Output the (x, y) coordinate of the center of the cell containing the given text.  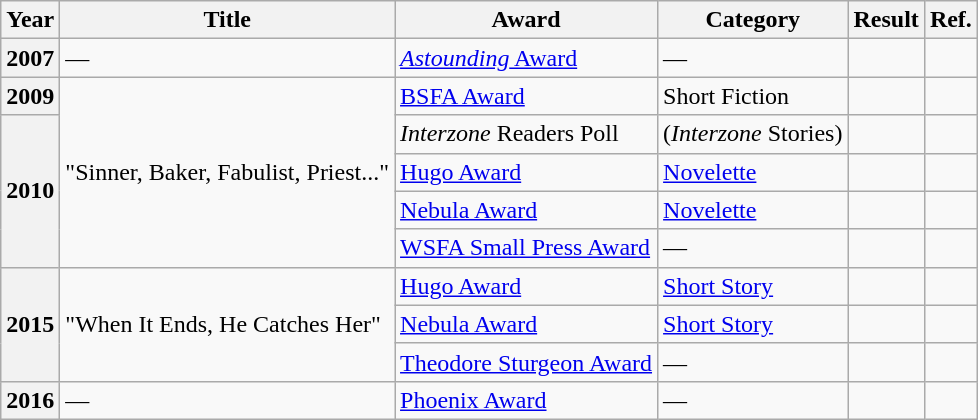
2015 (30, 324)
2007 (30, 58)
Title (228, 20)
2010 (30, 191)
(Interzone Stories) (753, 134)
Result (886, 20)
2009 (30, 96)
BSFA Award (526, 96)
WSFA Small Press Award (526, 248)
Year (30, 20)
Interzone Readers Poll (526, 134)
Astounding Award (526, 58)
Category (753, 20)
Short Fiction (753, 96)
"When It Ends, He Catches Her" (228, 324)
Theodore Sturgeon Award (526, 362)
"Sinner, Baker, Fabulist, Priest..." (228, 172)
Award (526, 20)
2016 (30, 400)
Ref. (950, 20)
Phoenix Award (526, 400)
